Determine the (x, y) coordinate at the center of the cell enclosing the given text.  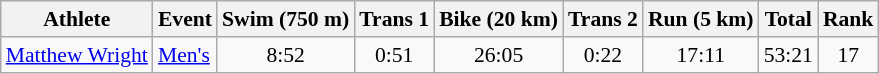
Athlete (77, 19)
Rank (848, 19)
17:11 (701, 55)
Run (5 km) (701, 19)
Trans 1 (394, 19)
Total (788, 19)
26:05 (498, 55)
Men's (185, 55)
0:22 (603, 55)
17 (848, 55)
Event (185, 19)
8:52 (286, 55)
0:51 (394, 55)
Trans 2 (603, 19)
Matthew Wright (77, 55)
53:21 (788, 55)
Swim (750 m) (286, 19)
Bike (20 km) (498, 19)
